Search for the cell housing the specified text and yield its (X, Y) center coordinate. 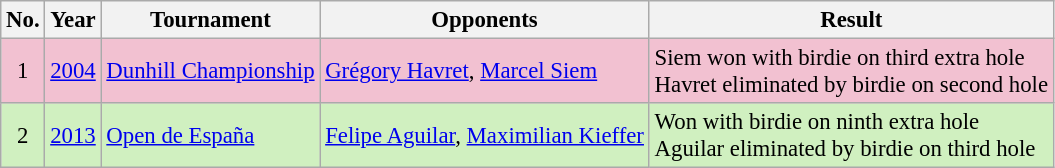
Won with birdie on ninth extra holeAguilar eliminated by birdie on third hole (851, 136)
Siem won with birdie on third extra holeHavret eliminated by birdie on second hole (851, 72)
1 (23, 72)
Felipe Aguilar, Maximilian Kieffer (484, 136)
Result (851, 20)
Dunhill Championship (210, 72)
Opponents (484, 20)
Open de España (210, 136)
Grégory Havret, Marcel Siem (484, 72)
2 (23, 136)
2013 (73, 136)
No. (23, 20)
Tournament (210, 20)
2004 (73, 72)
Year (73, 20)
